Scan for the cell matching the given text and deliver its [X, Y] coordinate at center. 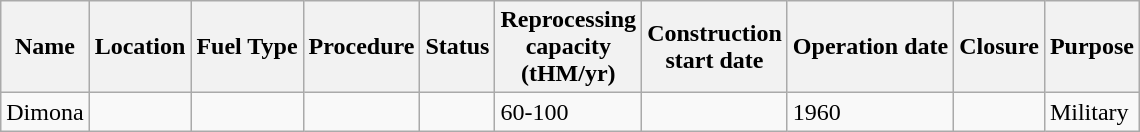
Dimona [45, 112]
Name [45, 47]
60-100 [568, 112]
Operation date [870, 47]
Status [458, 47]
Military [1092, 112]
Reprocessingcapacity (tHM/yr) [568, 47]
1960 [870, 112]
Closure [1000, 47]
Purpose [1092, 47]
Fuel Type [247, 47]
Location [140, 47]
Procedure [362, 47]
Constructionstart date [715, 47]
